Pinpoint the cell where the given text exists, returning its (x, y) midpoint coordinate. 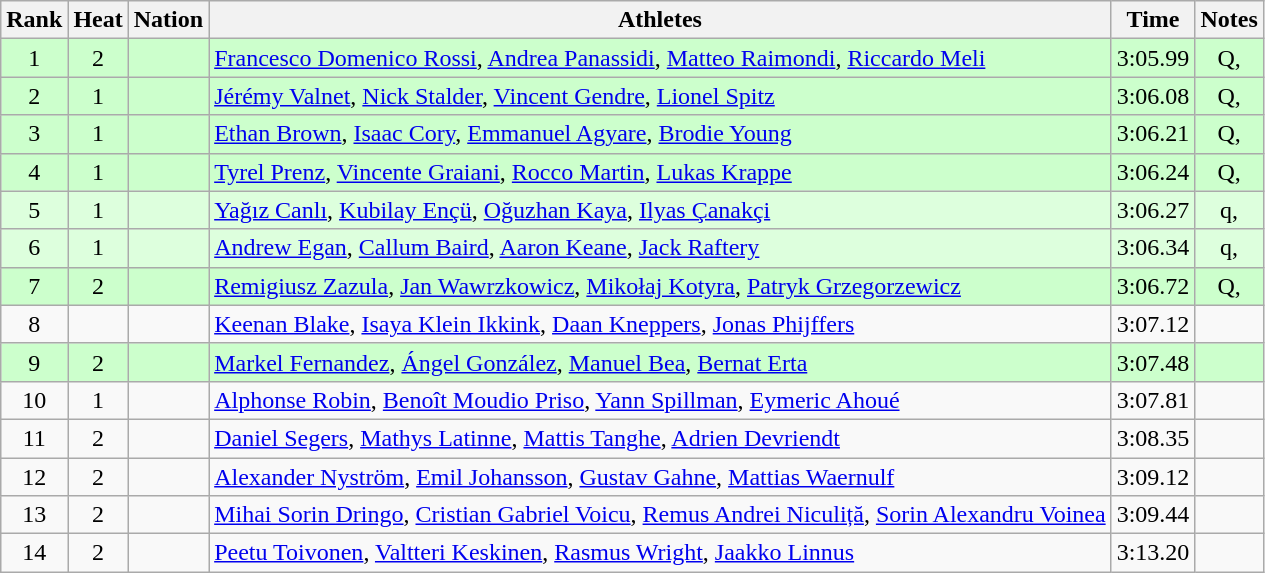
3:13.20 (1153, 553)
Tyrel Prenz, Vincente Graiani, Rocco Martin, Lukas Krappe (660, 172)
3:09.12 (1153, 477)
14 (34, 553)
8 (34, 324)
Jérémy Valnet, Nick Stalder, Vincent Gendre, Lionel Spitz (660, 96)
Markel Fernandez, Ángel González, Manuel Bea, Bernat Erta (660, 362)
3 (34, 134)
Andrew Egan, Callum Baird, Aaron Keane, Jack Raftery (660, 248)
6 (34, 248)
3:07.12 (1153, 324)
3:06.08 (1153, 96)
5 (34, 210)
Daniel Segers, Mathys Latinne, Mattis Tanghe, Adrien Devriendt (660, 438)
Heat (98, 20)
3:06.27 (1153, 210)
Rank (34, 20)
11 (34, 438)
3:08.35 (1153, 438)
Remigiusz Zazula, Jan Wawrzkowicz, Mikołaj Kotyra, Patryk Grzegorzewicz (660, 286)
3:06.34 (1153, 248)
Yağız Canlı, Kubilay Ençü, Oğuzhan Kaya, Ilyas Çanakçi (660, 210)
Time (1153, 20)
Keenan Blake, Isaya Klein Ikkink, Daan Kneppers, Jonas Phijffers (660, 324)
3:06.72 (1153, 286)
3:06.21 (1153, 134)
3:09.44 (1153, 515)
3:07.48 (1153, 362)
Peetu Toivonen, Valtteri Keskinen, Rasmus Wright, Jaakko Linnus (660, 553)
13 (34, 515)
4 (34, 172)
Alexander Nyström, Emil Johansson, Gustav Gahne, Mattias Waernulf (660, 477)
3:05.99 (1153, 58)
Francesco Domenico Rossi, Andrea Panassidi, Matteo Raimondi, Riccardo Meli (660, 58)
Ethan Brown, Isaac Cory, Emmanuel Agyare, Brodie Young (660, 134)
3:06.24 (1153, 172)
3:07.81 (1153, 400)
10 (34, 400)
7 (34, 286)
Alphonse Robin, Benoît Moudio Priso, Yann Spillman, Eymeric Ahoué (660, 400)
Notes (1229, 20)
Nation (168, 20)
Athletes (660, 20)
Mihai Sorin Dringo, Cristian Gabriel Voicu, Remus Andrei Niculiță, Sorin Alexandru Voinea (660, 515)
12 (34, 477)
9 (34, 362)
